Return [X, Y] of the center of cell containing provided text 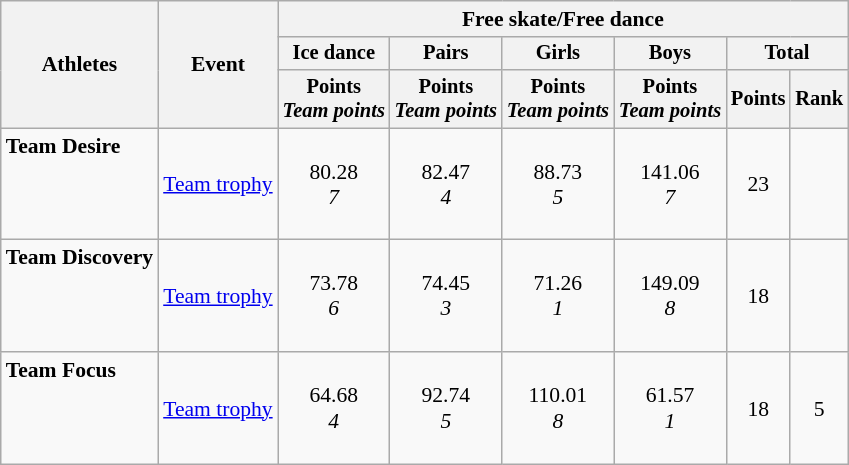
5 [819, 408]
Total [787, 54]
Ice dance [334, 54]
Team Desire [80, 184]
Boys [670, 54]
61.571 [670, 408]
Event [218, 64]
Athletes [80, 64]
Free skate/Free dance [563, 19]
73.786 [334, 296]
71.261 [558, 296]
23 [758, 184]
Pairs [446, 54]
88.735 [558, 184]
149.098 [670, 296]
Girls [558, 54]
Points [758, 99]
110.018 [558, 408]
Rank [819, 99]
64.684 [334, 408]
Team Focus [80, 408]
82.474 [446, 184]
Team Discovery [80, 296]
80.287 [334, 184]
141.067 [670, 184]
92.745 [446, 408]
74.453 [446, 296]
